For the text-containing cell, return its midpoint in (X, Y) coordinate format. 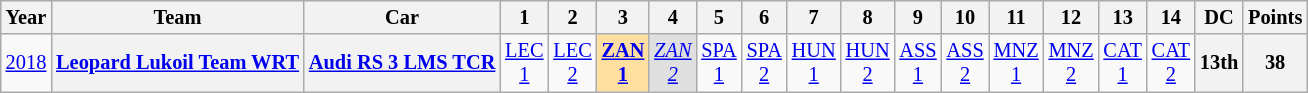
SPA2 (764, 63)
9 (918, 17)
13th (1219, 63)
3 (624, 17)
13 (1123, 17)
Car (402, 17)
LEC2 (572, 63)
CAT1 (1123, 63)
Leopard Lukoil Team WRT (178, 63)
Points (1275, 17)
10 (966, 17)
38 (1275, 63)
5 (718, 17)
14 (1171, 17)
ASS1 (918, 63)
DC (1219, 17)
MNZ2 (1072, 63)
HUN1 (814, 63)
CAT2 (1171, 63)
6 (764, 17)
SPA1 (718, 63)
ZAN1 (624, 63)
HUN2 (868, 63)
7 (814, 17)
Team (178, 17)
ASS2 (966, 63)
1 (524, 17)
ZAN2 (672, 63)
12 (1072, 17)
Year (26, 17)
4 (672, 17)
2 (572, 17)
2018 (26, 63)
Audi RS 3 LMS TCR (402, 63)
8 (868, 17)
LEC1 (524, 63)
MNZ1 (1016, 63)
11 (1016, 17)
